Provide the (x, y) coordinate of the cell's center where the given text is located.  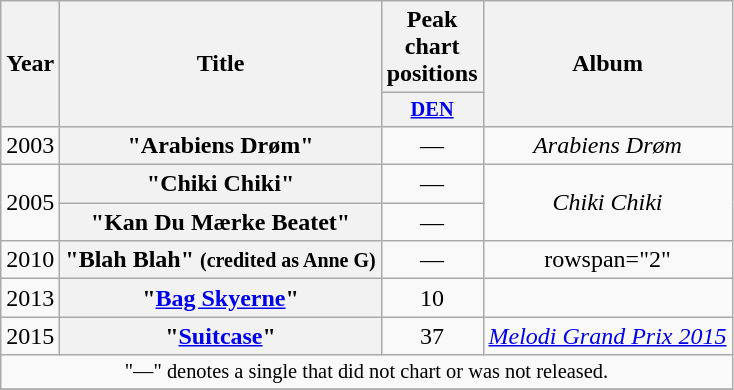
"Kan Du Mærke Beatet" (220, 222)
"—" denotes a single that did not chart or was not released. (366, 372)
rowspan="2" (608, 260)
"Suitcase" (220, 336)
37 (432, 336)
10 (432, 298)
"Bag Skyerne" (220, 298)
Melodi Grand Prix 2015 (608, 336)
Peak chart positions (432, 47)
Arabiens Drøm (608, 145)
DEN (432, 110)
Year (30, 64)
Album (608, 64)
2005 (30, 203)
Title (220, 64)
2010 (30, 260)
Chiki Chiki (608, 203)
2003 (30, 145)
2015 (30, 336)
"Blah Blah" (credited as Anne G) (220, 260)
"Arabiens Drøm" (220, 145)
"Chiki Chiki" (220, 184)
2013 (30, 298)
